For the text-containing cell, return its midpoint in (x, y) coordinate format. 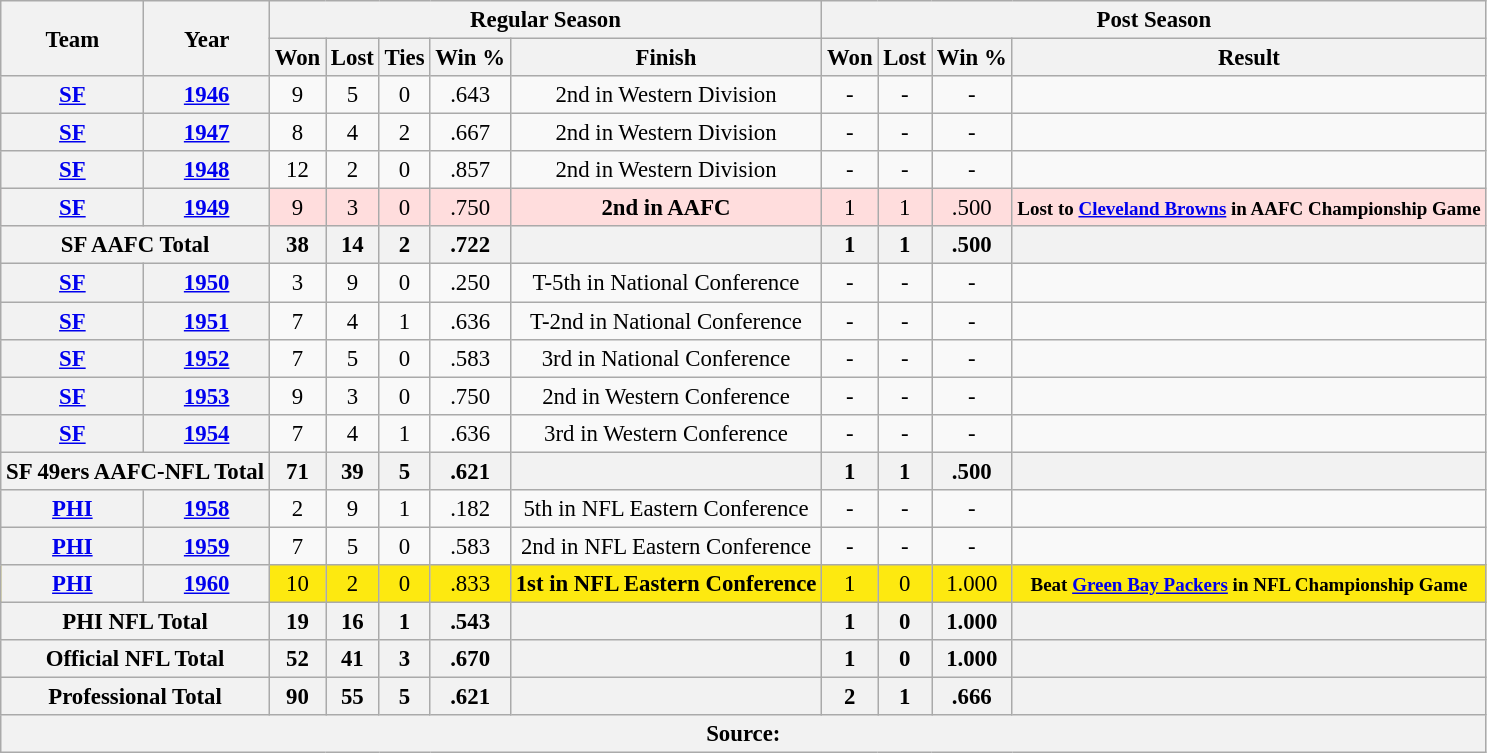
14 (353, 245)
1959 (206, 546)
1953 (206, 396)
Post Season (1154, 20)
T-2nd in National Conference (666, 321)
Year (206, 38)
1948 (206, 170)
PHI NFL Total (136, 621)
2nd in NFL Eastern Conference (666, 546)
1950 (206, 283)
5th in NFL Eastern Conference (666, 509)
1954 (206, 433)
Professional Total (136, 697)
Team (72, 38)
1947 (206, 133)
39 (353, 471)
.543 (470, 621)
SF AAFC Total (136, 245)
.643 (470, 95)
1st in NFL Eastern Conference (666, 584)
1951 (206, 321)
.250 (470, 283)
90 (297, 697)
1946 (206, 95)
T-5th in National Conference (666, 283)
Result (1249, 58)
Finish (666, 58)
Ties (404, 58)
Regular Season (545, 20)
2nd in Western Conference (666, 396)
.667 (470, 133)
1952 (206, 358)
SF 49ers AAFC-NFL Total (136, 471)
41 (353, 659)
Source: (744, 734)
Beat Green Bay Packers in NFL Championship Game (1249, 584)
3rd in National Conference (666, 358)
52 (297, 659)
8 (297, 133)
12 (297, 170)
.666 (972, 697)
16 (353, 621)
Official NFL Total (136, 659)
Lost to Cleveland Browns in AAFC Championship Game (1249, 208)
.857 (470, 170)
71 (297, 471)
1958 (206, 509)
19 (297, 621)
.722 (470, 245)
1960 (206, 584)
.182 (470, 509)
1949 (206, 208)
55 (353, 697)
38 (297, 245)
.833 (470, 584)
.670 (470, 659)
3rd in Western Conference (666, 433)
2nd in AAFC (666, 208)
10 (297, 584)
